Capture the cell that displays the provided text and extract its [X, Y] central coordinate. 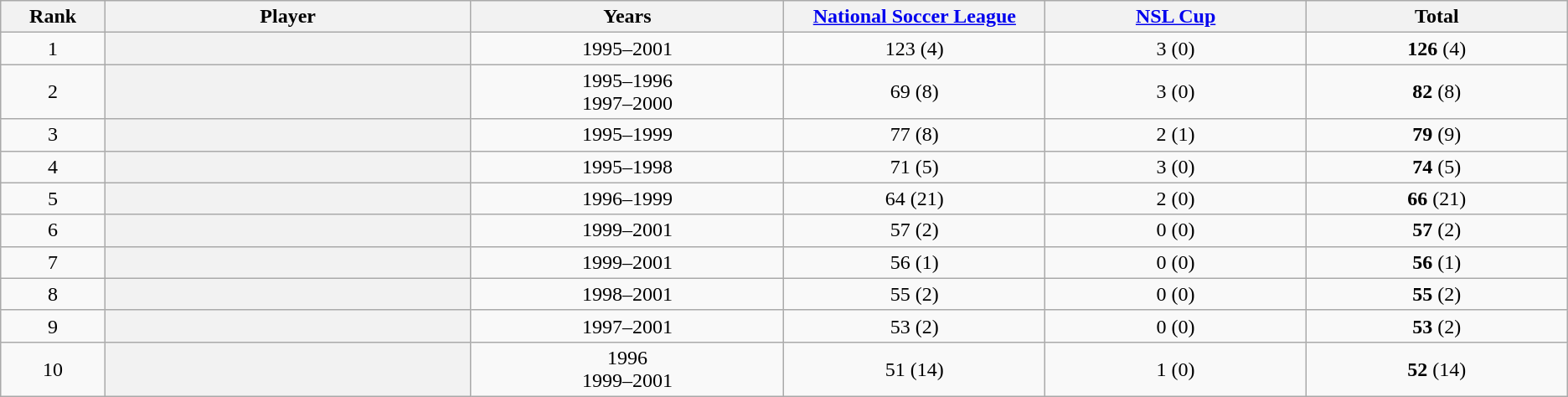
Total [1436, 17]
2 (1) [1176, 135]
1 [54, 49]
1 (0) [1176, 369]
Rank [54, 17]
1995–2001 [627, 49]
1997–2001 [627, 326]
1995–19961997–2000 [627, 92]
64 (21) [915, 198]
74 (5) [1436, 167]
123 (4) [915, 49]
5 [54, 198]
66 (21) [1436, 198]
Years [627, 17]
1998–2001 [627, 294]
19961999–2001 [627, 369]
4 [54, 167]
National Soccer League [915, 17]
NSL Cup [1176, 17]
79 (9) [1436, 135]
51 (14) [915, 369]
77 (8) [915, 135]
2 [54, 92]
10 [54, 369]
1996–1999 [627, 198]
8 [54, 294]
1995–1999 [627, 135]
7 [54, 262]
6 [54, 230]
9 [54, 326]
52 (14) [1436, 369]
82 (8) [1436, 92]
2 (0) [1176, 198]
3 [54, 135]
71 (5) [915, 167]
69 (8) [915, 92]
126 (4) [1436, 49]
1995–1998 [627, 167]
Player [287, 17]
